Return the (x, y) coordinate for the center point of the cell that contains the specified text.  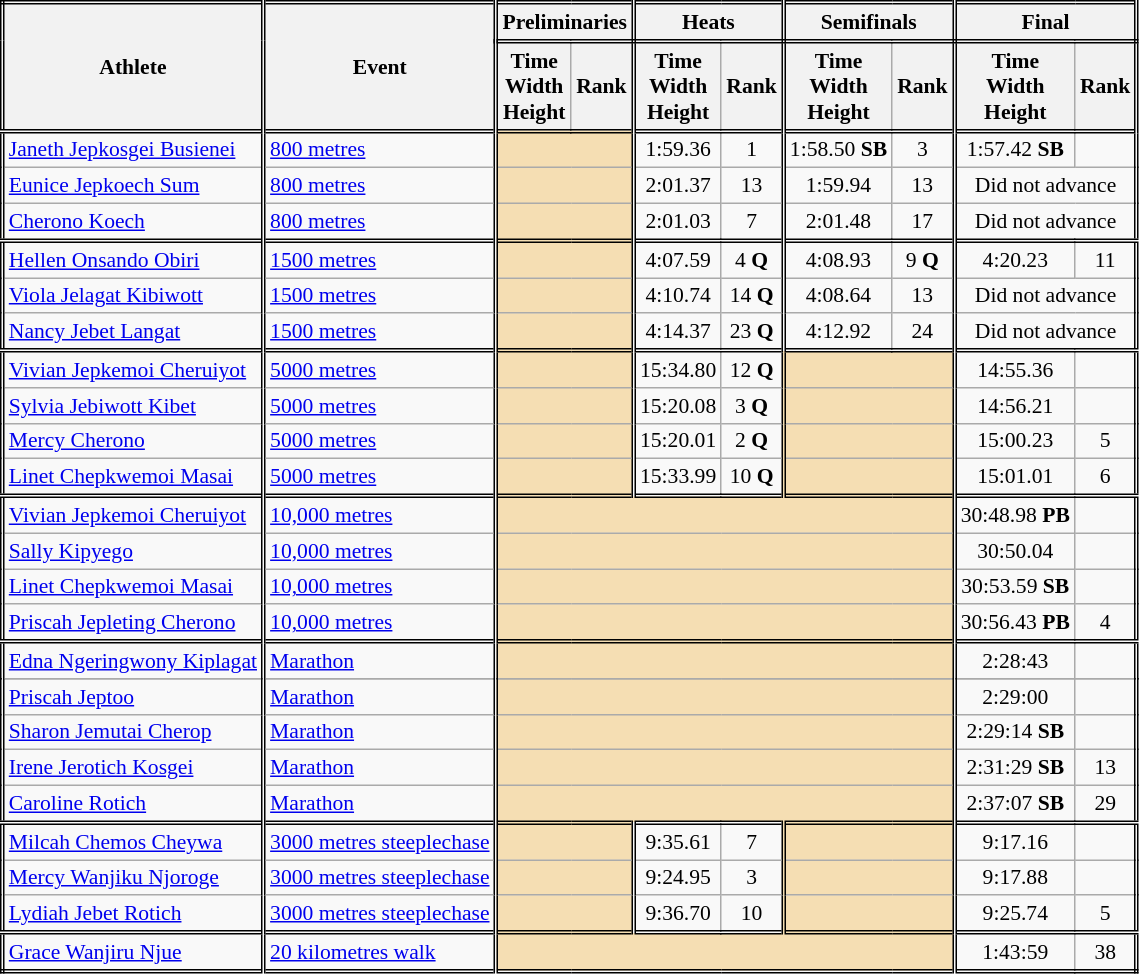
2:31:29 SB (1014, 768)
1:43:59 (1014, 952)
2:29:00 (1014, 697)
14:55.36 (1014, 370)
Final (1046, 22)
Viola Jelagat Kibiwott (132, 296)
15:01.01 (1014, 478)
4:14.37 (677, 332)
Priscah Jeptoo (132, 697)
4 (1106, 624)
38 (1106, 952)
30:53.59 SB (1014, 587)
24 (923, 332)
1:58.50 SB (838, 150)
Mercy Wanjiku Njoroge (132, 878)
4:08.93 (838, 260)
9 Q (923, 260)
30:50.04 (1014, 551)
4:07.59 (677, 260)
Hellen Onsando Obiri (132, 260)
9:24.95 (677, 878)
2:28:43 (1014, 660)
Semifinals (868, 22)
Irene Jerotich Kosgei (132, 768)
Priscah Jepleting Cherono (132, 624)
9:17.88 (1014, 878)
11 (1106, 260)
2:37:07 SB (1014, 804)
Caroline Rotich (132, 804)
Edna Ngeringwony Kiplagat (132, 660)
4:20.23 (1014, 260)
30:48.98 PB (1014, 514)
3 Q (752, 406)
9:35.61 (677, 842)
30:56.43 PB (1014, 624)
Nancy Jebet Langat (132, 332)
Eunice Jepkoech Sum (132, 186)
9:17.16 (1014, 842)
Sally Kipyego (132, 551)
1 (752, 150)
4:10.74 (677, 296)
1:59.94 (838, 186)
2:01.48 (838, 222)
1:57.42 SB (1014, 150)
Grace Wanjiru Njue (132, 952)
10 (752, 914)
10 Q (752, 478)
Preliminaries (564, 22)
Mercy Cherono (132, 441)
9:25.74 (1014, 914)
4 Q (752, 260)
14:56.21 (1014, 406)
20 kilometres walk (380, 952)
Milcah Chemos Cheywa (132, 842)
29 (1106, 804)
1:59.36 (677, 150)
4:08.64 (838, 296)
Lydiah Jebet Rotich (132, 914)
Athlete (132, 67)
Sylvia Jebiwott Kibet (132, 406)
12 Q (752, 370)
23 Q (752, 332)
9:36.70 (677, 914)
15:00.23 (1014, 441)
Cherono Koech (132, 222)
15:20.08 (677, 406)
4:12.92 (838, 332)
Heats (708, 22)
2:01.37 (677, 186)
17 (923, 222)
2:29:14 SB (1014, 732)
2 Q (752, 441)
14 Q (752, 296)
6 (1106, 478)
2:01.03 (677, 222)
Sharon Jemutai Cherop (132, 732)
15:33.99 (677, 478)
15:20.01 (677, 441)
15:34.80 (677, 370)
Event (380, 67)
Janeth Jepkosgei Busienei (132, 150)
